Extract the [X, Y] coordinate from the center of the cell holding the provided text.  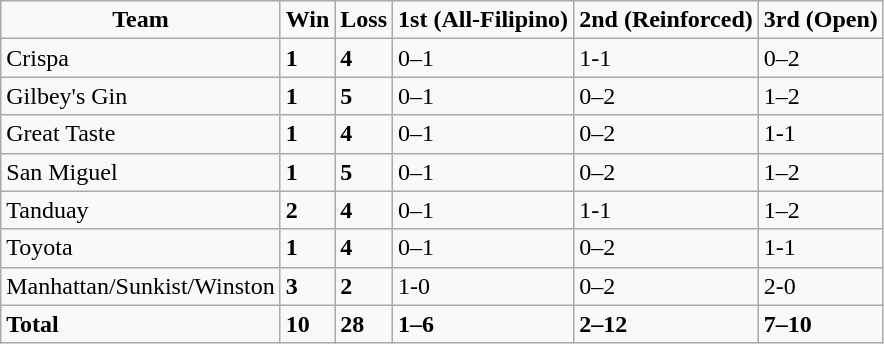
Win [308, 20]
3rd (Open) [820, 20]
Loss [364, 20]
1st (All-Filipino) [484, 20]
10 [308, 324]
7–10 [820, 324]
San Miguel [140, 172]
1-0 [484, 286]
2nd (Reinforced) [666, 20]
Team [140, 20]
Toyota [140, 248]
2–12 [666, 324]
Crispa [140, 58]
3 [308, 286]
Great Taste [140, 134]
Tanduay [140, 210]
Gilbey's Gin [140, 96]
1–6 [484, 324]
Manhattan/Sunkist/Winston [140, 286]
28 [364, 324]
Total [140, 324]
2-0 [820, 286]
